Determine the [X, Y] coordinate at the center of the cell enclosing the given text.  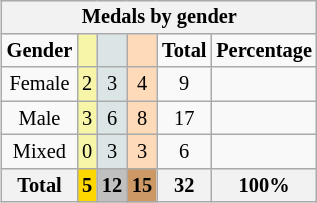
Female [40, 84]
15 [142, 185]
17 [184, 118]
12 [112, 185]
32 [184, 185]
2 [87, 84]
0 [87, 152]
Male [40, 118]
Gender [40, 51]
4 [142, 84]
9 [184, 84]
Percentage [264, 51]
8 [142, 118]
Mixed [40, 152]
5 [87, 185]
100% [264, 185]
Medals by gender [160, 17]
